Locate the cell with the specified text and output its [X, Y] center coordinate. 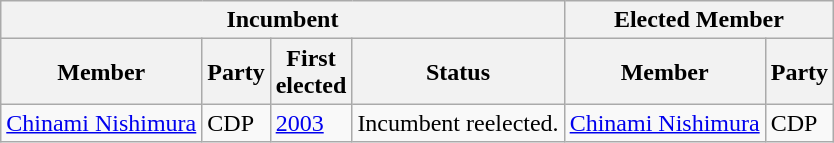
Firstelected [311, 72]
2003 [311, 123]
Incumbent reelected. [458, 123]
Status [458, 72]
Elected Member [698, 20]
Incumbent [282, 20]
